From the cell containing the given text, extract its center point as [x, y] coordinate. 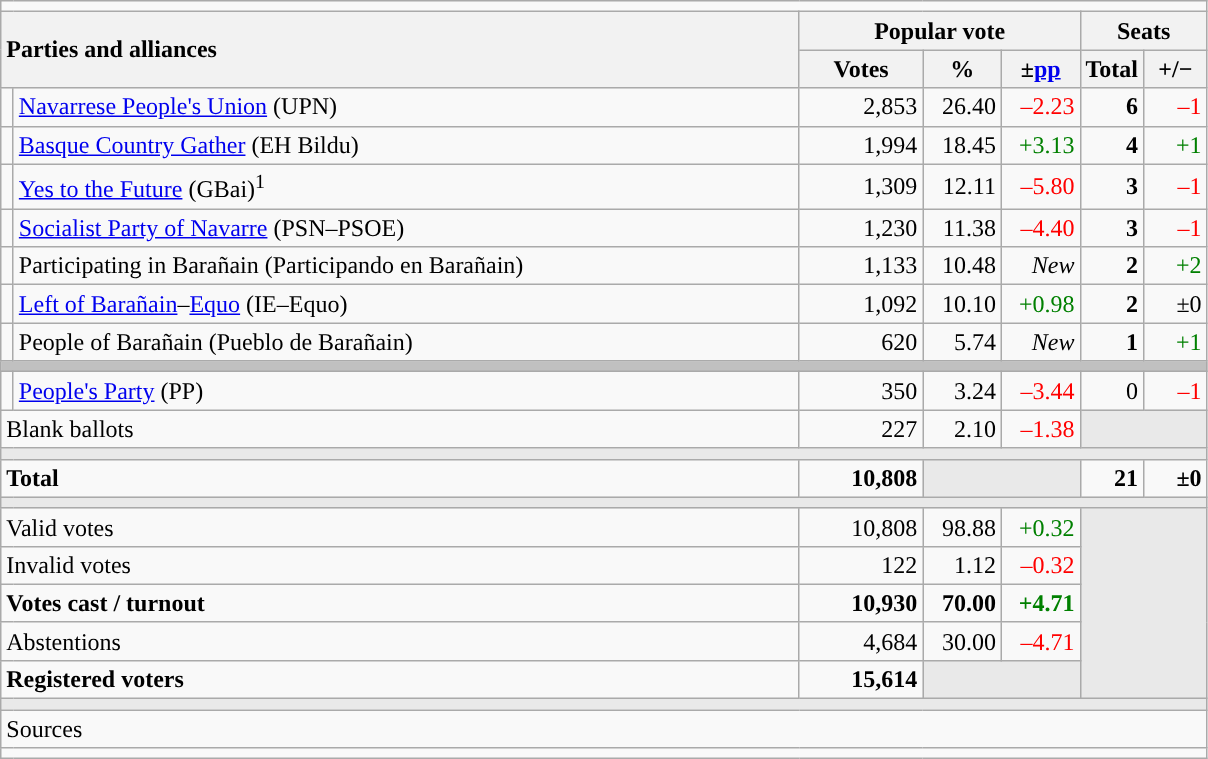
People of Barañain (Pueblo de Barañain) [406, 342]
–4.40 [1040, 228]
Participating in Barañain (Participando en Barañain) [406, 266]
Socialist Party of Navarre (PSN–PSOE) [406, 228]
+0.98 [1040, 304]
+2 [1176, 266]
26.40 [962, 107]
–3.44 [1040, 391]
3.24 [962, 391]
+4.71 [1040, 603]
–0.32 [1040, 565]
Basque Country Gather (EH Bildu) [406, 145]
Yes to the Future (GBai)1 [406, 186]
1,994 [861, 145]
% [962, 69]
227 [861, 429]
People's Party (PP) [406, 391]
1 [1112, 342]
620 [861, 342]
0 [1112, 391]
–2.23 [1040, 107]
1.12 [962, 565]
+0.32 [1040, 527]
Votes [861, 69]
1,092 [861, 304]
Votes cast / turnout [400, 603]
Sources [604, 729]
Invalid votes [400, 565]
Left of Barañain–Equo (IE–Equo) [406, 304]
–5.80 [1040, 186]
10.48 [962, 266]
10.10 [962, 304]
Parties and alliances [400, 50]
+3.13 [1040, 145]
4 [1112, 145]
Popular vote [940, 31]
6 [1112, 107]
21 [1112, 478]
15,614 [861, 679]
11.38 [962, 228]
2.10 [962, 429]
1,230 [861, 228]
98.88 [962, 527]
30.00 [962, 641]
10,930 [861, 603]
5.74 [962, 342]
–4.71 [1040, 641]
350 [861, 391]
Registered voters [400, 679]
70.00 [962, 603]
Blank ballots [400, 429]
2,853 [861, 107]
Valid votes [400, 527]
1,133 [861, 266]
Abstentions [400, 641]
1,309 [861, 186]
4,684 [861, 641]
12.11 [962, 186]
+/− [1176, 69]
±pp [1040, 69]
–1.38 [1040, 429]
122 [861, 565]
18.45 [962, 145]
Navarrese People's Union (UPN) [406, 107]
Seats [1144, 31]
